From the cell containing the given text, extract its center point as (X, Y) coordinate. 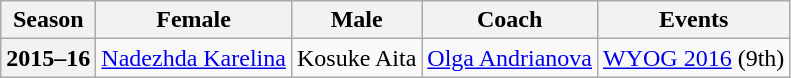
Season (48, 20)
Male (356, 20)
Events (694, 20)
2015–16 (48, 58)
Coach (510, 20)
Kosuke Aita (356, 58)
Female (194, 20)
WYOG 2016 (9th) (694, 58)
Olga Andrianova (510, 58)
Nadezhda Karelina (194, 58)
